Return the (X, Y) coordinate for the center point of the cell that contains the specified text.  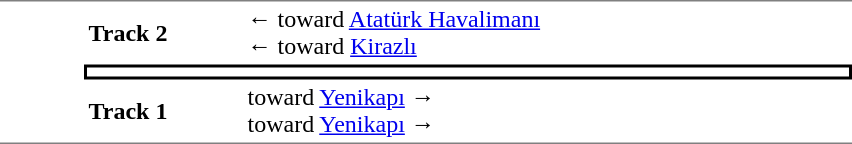
← toward Atatürk Havalimanı ← toward Kirazlı (548, 32)
Track 2 (164, 32)
Track 1 (164, 112)
toward Yenikapı → toward Yenikapı → (548, 112)
